From the cell containing the given text, extract its center point as (x, y) coordinate. 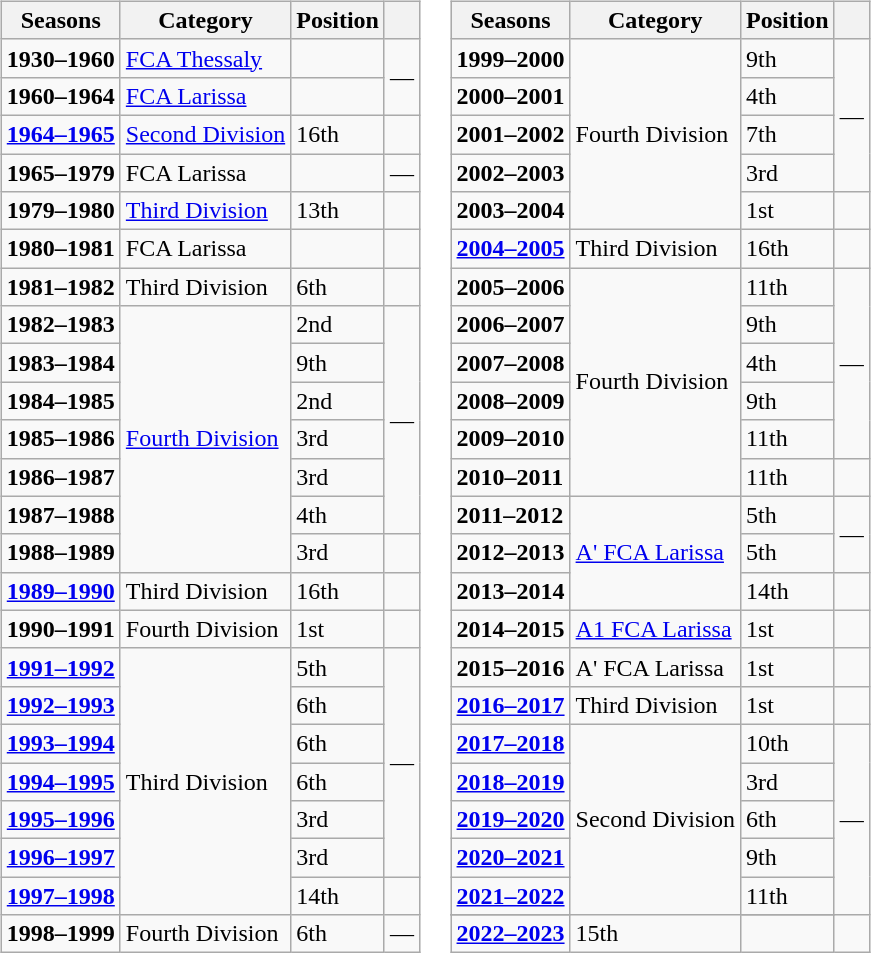
2021–2022 (510, 896)
1983–1984 (60, 363)
1985–1986 (60, 439)
1986–1987 (60, 477)
2020–2021 (510, 858)
2003–2004 (510, 211)
1993–1994 (60, 743)
1930–1960 (60, 58)
2004–2005 (510, 249)
10th (787, 743)
1980–1981 (60, 249)
1987–1988 (60, 515)
13th (338, 211)
A1 FCA Larissa (655, 629)
2011–2012 (510, 515)
1995–1996 (60, 820)
2019–2020 (510, 820)
1999–2000 (510, 58)
2015–2016 (510, 667)
FCA Thessaly (205, 58)
1965–1979 (60, 173)
1991–1992 (60, 667)
1990–1991 (60, 629)
1994–1995 (60, 781)
1988–1989 (60, 553)
2002–2003 (510, 173)
2013–2014 (510, 591)
2006–2007 (510, 325)
2010–2011 (510, 477)
2017–2018 (510, 743)
2008–2009 (510, 401)
2018–2019 (510, 781)
2005–2006 (510, 287)
7th (787, 134)
2001–2002 (510, 134)
2000–2001 (510, 96)
2016–2017 (510, 705)
1960–1964 (60, 96)
2012–2013 (510, 553)
1964–1965 (60, 134)
1984–1985 (60, 401)
15th (655, 934)
2014–2015 (510, 629)
1979–1980 (60, 211)
1992–1993 (60, 705)
1996–1997 (60, 858)
2009–2010 (510, 439)
1998–1999 (60, 934)
1981–1982 (60, 287)
2007–2008 (510, 363)
1989–1990 (60, 591)
2022–2023 (510, 934)
1997–1998 (60, 896)
1982–1983 (60, 325)
